Provide the [X, Y] coordinate of the cell's center where the given text is located.  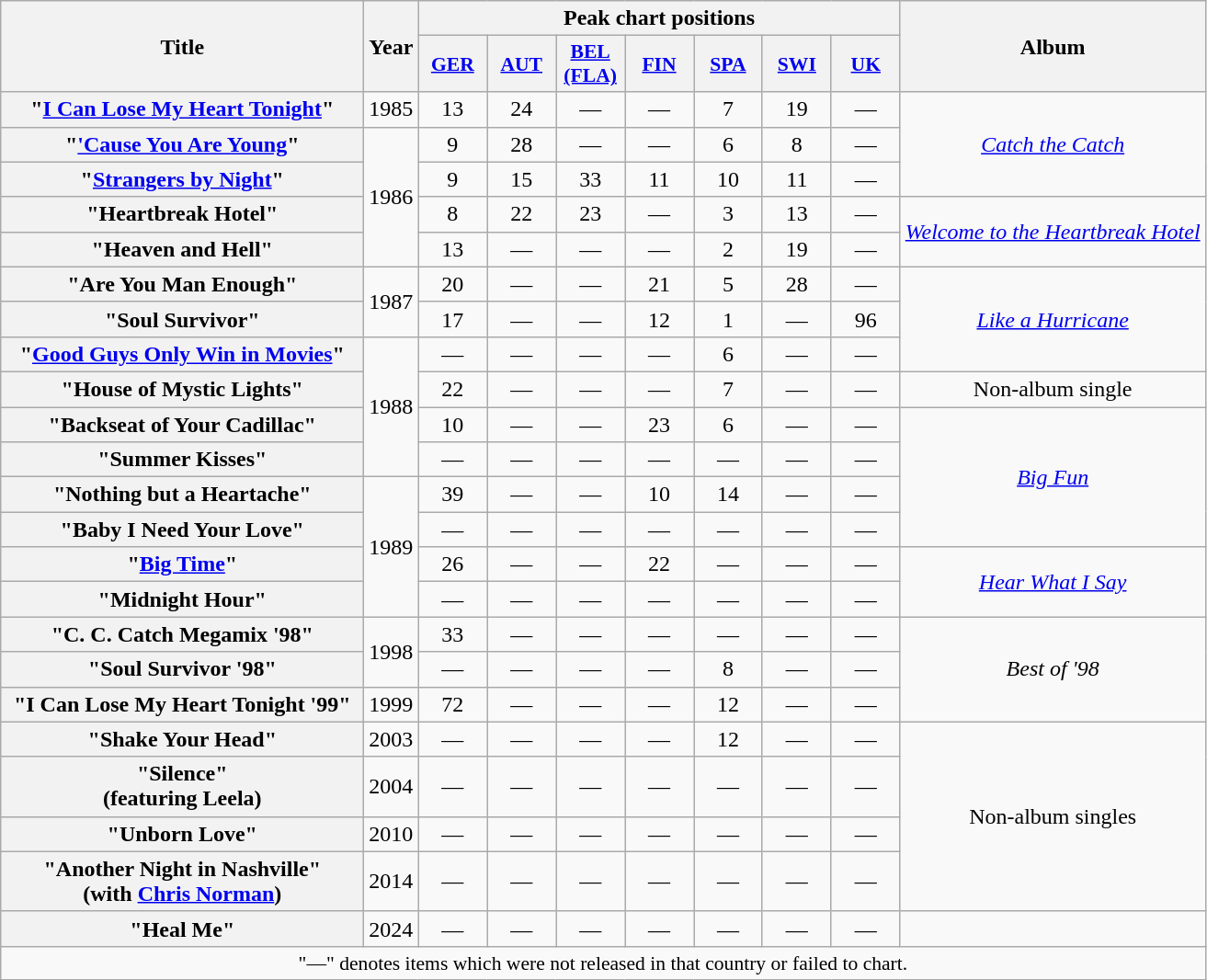
2014 [392, 881]
39 [452, 495]
"Backseat of Your Cadillac" [182, 424]
"Are You Man Enough" [182, 284]
2010 [392, 834]
"'Cause You Are Young" [182, 144]
5 [728, 284]
"Heaven and Hell" [182, 249]
1 [728, 319]
"Good Guys Only Win in Movies" [182, 354]
Like a Hurricane [1053, 319]
1999 [392, 704]
72 [452, 704]
"I Can Lose My Heart Tonight '99" [182, 704]
2003 [392, 739]
SWI [796, 64]
Big Fun [1053, 476]
"Another Night in Nashville"(with Chris Norman) [182, 881]
"House of Mystic Lights" [182, 389]
"Heartbreak Hotel" [182, 214]
BEL (FLA) [590, 64]
24 [522, 109]
FIN [660, 64]
Best of '98 [1053, 669]
"Unborn Love" [182, 834]
UK [866, 64]
26 [452, 564]
15 [522, 179]
"C. C. Catch Megamix '98" [182, 634]
"I Can Lose My Heart Tonight" [182, 109]
Non-album singles [1053, 816]
21 [660, 284]
"Strangers by Night" [182, 179]
Non-album single [1053, 389]
"Soul Survivor" [182, 319]
"Silence" (featuring Leela) [182, 787]
"Shake Your Head" [182, 739]
Hear What I Say [1053, 582]
14 [728, 495]
1986 [392, 197]
"Soul Survivor '98" [182, 669]
1989 [392, 547]
96 [866, 319]
20 [452, 284]
Album [1053, 46]
2024 [392, 929]
"Summer Kisses" [182, 460]
Catch the Catch [1053, 144]
17 [452, 319]
"Midnight Hour" [182, 599]
1988 [392, 406]
"Big Time" [182, 564]
1985 [392, 109]
Year [392, 46]
Title [182, 46]
GER [452, 64]
AUT [522, 64]
1998 [392, 652]
"Nothing but a Heartache" [182, 495]
2004 [392, 787]
Welcome to the Heartbreak Hotel [1053, 232]
"Baby I Need Your Love" [182, 530]
SPA [728, 64]
"—" denotes items which were not released in that country or failed to chart. [603, 963]
2 [728, 249]
3 [728, 214]
Peak chart positions [659, 18]
1987 [392, 302]
"Heal Me" [182, 929]
